Output the [x, y] coordinate of the center of the cell containing the given text.  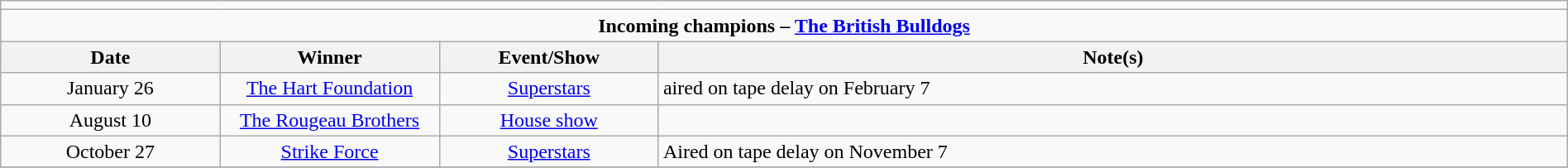
Date [111, 57]
August 10 [111, 120]
aired on tape delay on February 7 [1113, 89]
Incoming champions – The British Bulldogs [784, 26]
House show [549, 120]
Winner [329, 57]
The Hart Foundation [329, 89]
Strike Force [329, 151]
January 26 [111, 89]
Event/Show [549, 57]
The Rougeau Brothers [329, 120]
Note(s) [1113, 57]
Aired on tape delay on November 7 [1113, 151]
October 27 [111, 151]
